Capture the cell that displays the provided text and extract its [x, y] central coordinate. 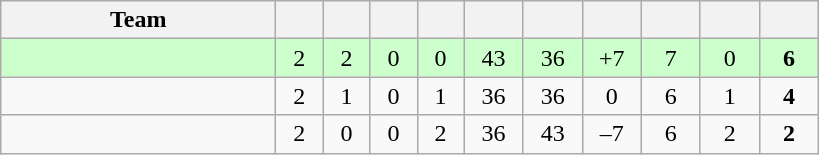
Team [138, 20]
–7 [612, 134]
4 [788, 96]
7 [670, 58]
+7 [612, 58]
